From the cell containing the given text, extract its center point as (x, y) coordinate. 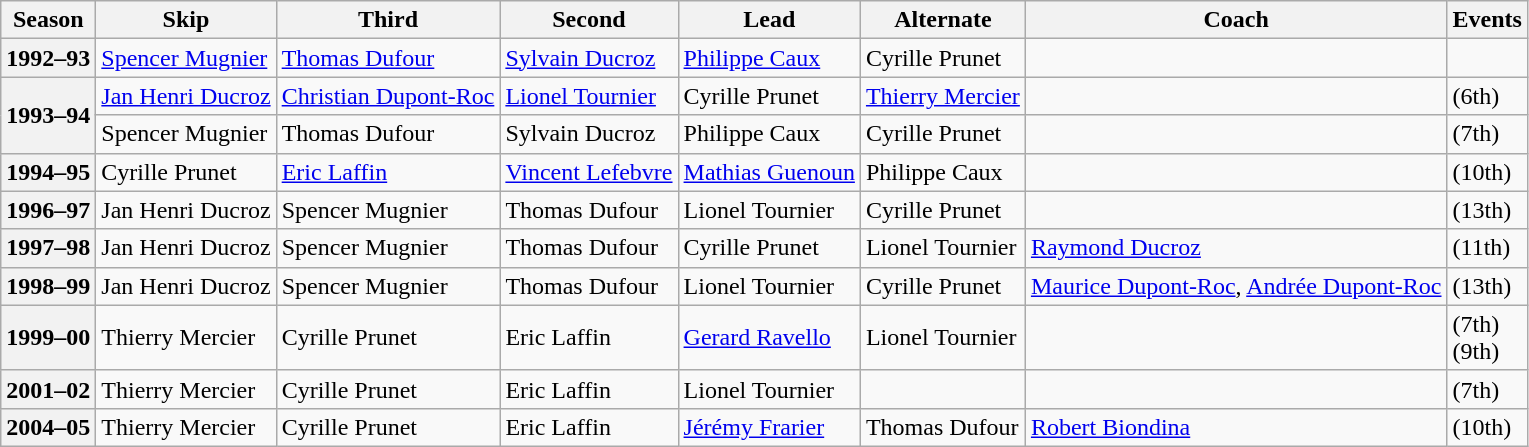
2004–05 (48, 427)
Maurice Dupont-Roc, Andrée Dupont-Roc (1236, 286)
Gerard Ravello (769, 338)
1992–93 (48, 58)
1993–94 (48, 115)
Second (589, 20)
1998–99 (48, 286)
Vincent Lefebvre (589, 172)
(7th) (9th) (1487, 338)
1997–98 (48, 248)
Alternate (942, 20)
(6th) (1487, 96)
1994–95 (48, 172)
Coach (1236, 20)
2001–02 (48, 389)
Raymond Ducroz (1236, 248)
Events (1487, 20)
Season (48, 20)
1996–97 (48, 210)
Jérémy Frarier (769, 427)
Robert Biondina (1236, 427)
(11th) (1487, 248)
1999–00 (48, 338)
Mathias Guenoun (769, 172)
Lead (769, 20)
Christian Dupont-Roc (388, 96)
Skip (186, 20)
Third (388, 20)
